Return the [X, Y] coordinate for the center point of the cell that contains the specified text.  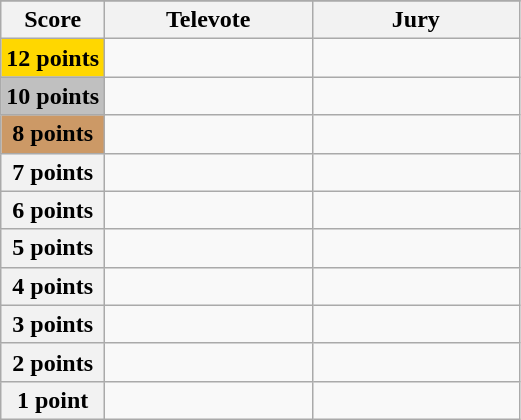
10 points [53, 96]
Score [53, 20]
1 point [53, 400]
4 points [53, 286]
5 points [53, 248]
7 points [53, 172]
3 points [53, 324]
Jury [416, 20]
8 points [53, 134]
Televote [209, 20]
6 points [53, 210]
12 points [53, 58]
2 points [53, 362]
